Capture the cell that displays the provided text and extract its [X, Y] central coordinate. 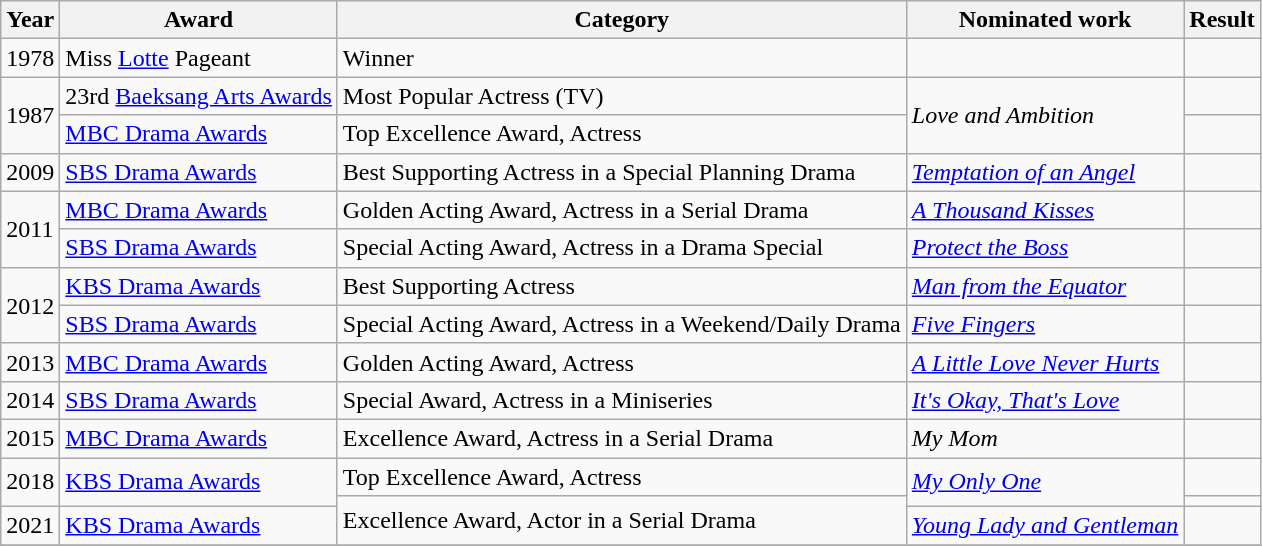
2021 [30, 526]
Special Award, Actress in a Miniseries [622, 400]
My Mom [1045, 438]
Love and Ambition [1045, 115]
Year [30, 20]
Young Lady and Gentleman [1045, 526]
Golden Acting Award, Actress [622, 362]
Best Supporting Actress [622, 286]
A Little Love Never Hurts [1045, 362]
My Only One [1045, 482]
2013 [30, 362]
Special Acting Award, Actress in a Weekend/Daily Drama [622, 324]
Excellence Award, Actor in a Serial Drama [622, 520]
Man from the Equator [1045, 286]
Temptation of an Angel [1045, 172]
Category [622, 20]
2012 [30, 305]
Result [1222, 20]
Winner [622, 58]
Five Fingers [1045, 324]
1987 [30, 115]
It's Okay, That's Love [1045, 400]
Most Popular Actress (TV) [622, 96]
Miss Lotte Pageant [199, 58]
Golden Acting Award, Actress in a Serial Drama [622, 210]
Excellence Award, Actress in a Serial Drama [622, 438]
Special Acting Award, Actress in a Drama Special [622, 248]
Protect the Boss [1045, 248]
2014 [30, 400]
2011 [30, 229]
Nominated work [1045, 20]
Award [199, 20]
2015 [30, 438]
2009 [30, 172]
23rd Baeksang Arts Awards [199, 96]
A Thousand Kisses [1045, 210]
Best Supporting Actress in a Special Planning Drama [622, 172]
2018 [30, 482]
1978 [30, 58]
